Output the [X, Y] coordinate of the center of the cell containing the given text.  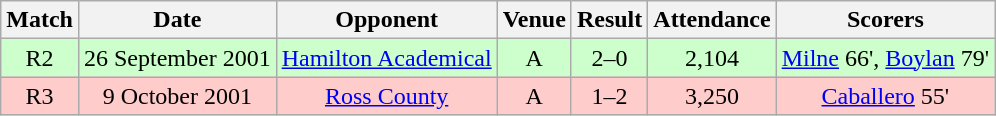
9 October 2001 [177, 96]
Milne 66', Boylan 79' [885, 58]
Opponent [386, 20]
26 September 2001 [177, 58]
2–0 [609, 58]
R2 [40, 58]
Result [609, 20]
Scorers [885, 20]
2,104 [712, 58]
3,250 [712, 96]
Match [40, 20]
Venue [534, 20]
Ross County [386, 96]
R3 [40, 96]
Caballero 55' [885, 96]
Attendance [712, 20]
Date [177, 20]
1–2 [609, 96]
Hamilton Academical [386, 58]
